Identify which cell holds the provided text, then report its [x, y] central coordinate. 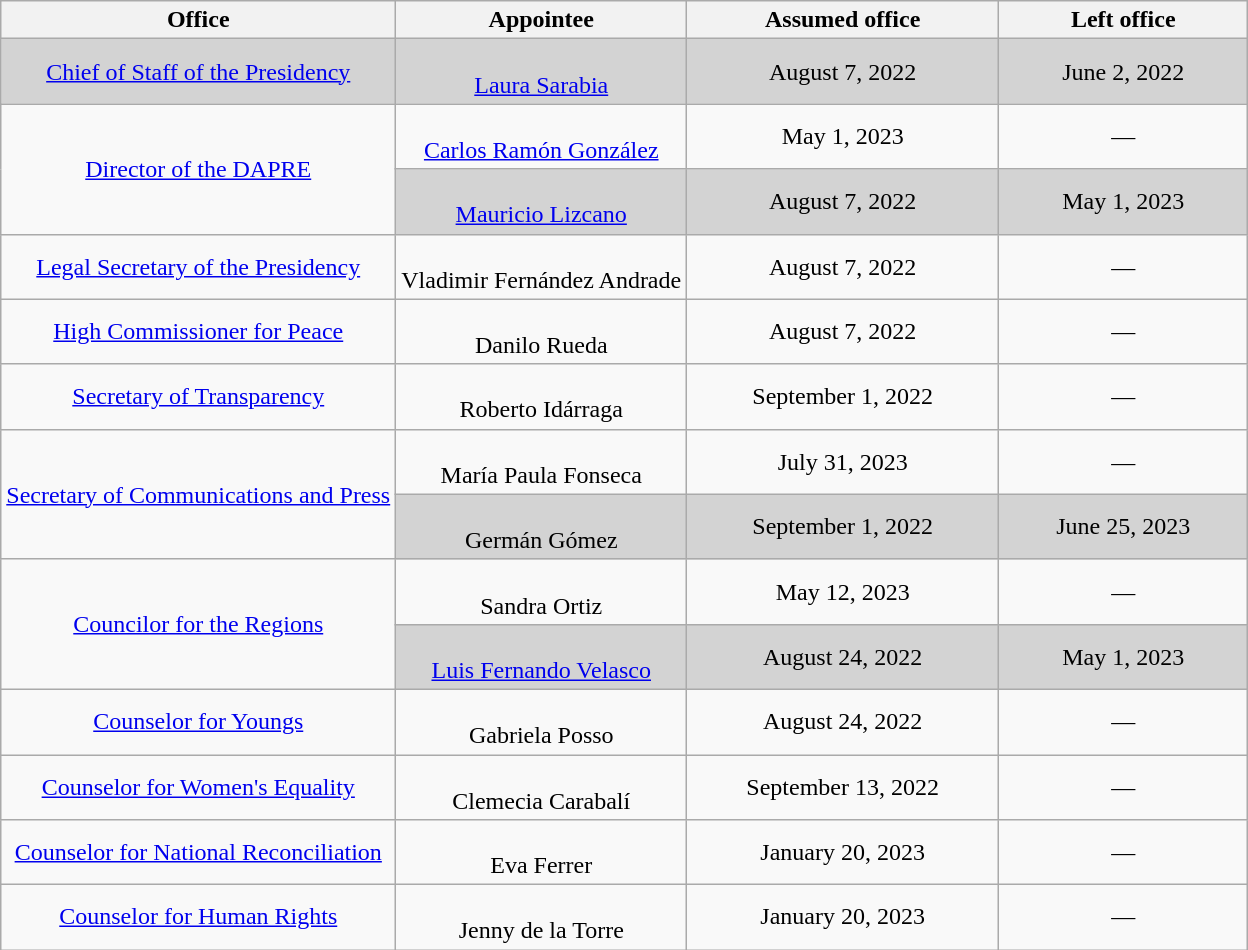
Danilo Rueda [542, 332]
Counselor for Human Rights [198, 918]
High Commissioner for Peace [198, 332]
July 31, 2023 [843, 462]
Appointee [542, 20]
Office [198, 20]
Legal Secretary of the Presidency [198, 266]
Counselor for Women's Equality [198, 786]
Eva Ferrer [542, 852]
Sandra Ortiz [542, 592]
Germán Gómez [542, 526]
June 2, 2022 [1124, 72]
Mauricio Lizcano [542, 202]
May 12, 2023 [843, 592]
Secretary of Transparency [198, 396]
September 13, 2022 [843, 786]
Vladimir Fernández Andrade [542, 266]
Left office [1124, 20]
Carlos Ramón González [542, 136]
Gabriela Posso [542, 722]
Assumed office [843, 20]
Chief of Staff of the Presidency [198, 72]
Jenny de la Torre [542, 918]
Director of the DAPRE [198, 169]
Counselor for National Reconciliation [198, 852]
Roberto Idárraga [542, 396]
Clemecia Carabalí [542, 786]
June 25, 2023 [1124, 526]
Laura Sarabia [542, 72]
María Paula Fonseca [542, 462]
Secretary of Communications and Press [198, 494]
Luis Fernando Velasco [542, 656]
Counselor for Youngs [198, 722]
Councilor for the Regions [198, 624]
